Search for the cell housing the specified text and yield its [X, Y] center coordinate. 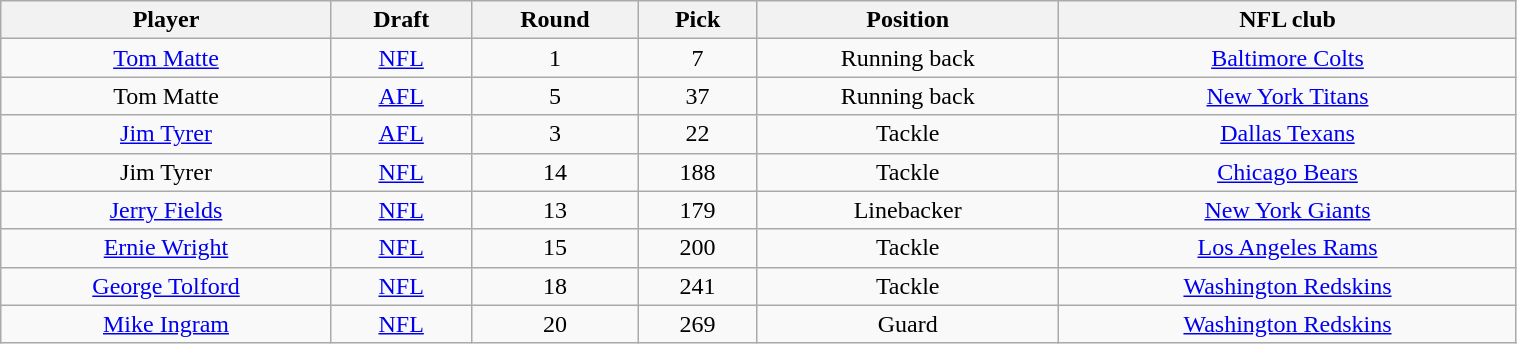
13 [555, 210]
George Tolford [166, 286]
Los Angeles Rams [1288, 248]
15 [555, 248]
200 [698, 248]
14 [555, 172]
Jerry Fields [166, 210]
NFL club [1288, 20]
7 [698, 58]
179 [698, 210]
269 [698, 324]
3 [555, 134]
Mike Ingram [166, 324]
New York Titans [1288, 96]
18 [555, 286]
20 [555, 324]
Linebacker [908, 210]
Guard [908, 324]
Position [908, 20]
188 [698, 172]
Chicago Bears [1288, 172]
37 [698, 96]
Draft [401, 20]
Dallas Texans [1288, 134]
Baltimore Colts [1288, 58]
Pick [698, 20]
Round [555, 20]
5 [555, 96]
241 [698, 286]
Ernie Wright [166, 248]
22 [698, 134]
New York Giants [1288, 210]
1 [555, 58]
Player [166, 20]
